Provide the [x, y] coordinate of the cell's center where the given text is located.  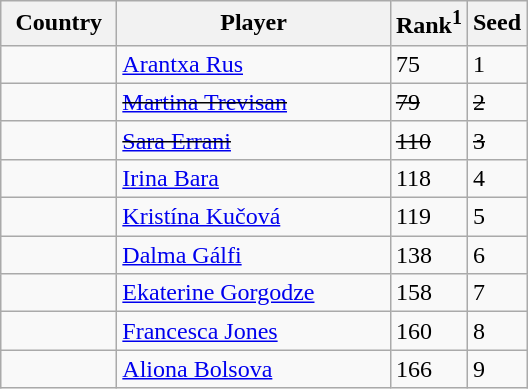
118 [428, 178]
Francesca Jones [254, 331]
158 [428, 293]
Martina Trevisan [254, 102]
138 [428, 255]
75 [428, 64]
Seed [496, 24]
Dalma Gálfi [254, 255]
166 [428, 369]
Ekaterine Gorgodze [254, 293]
7 [496, 293]
9 [496, 369]
3 [496, 140]
Aliona Bolsova [254, 369]
79 [428, 102]
160 [428, 331]
Sara Errani [254, 140]
110 [428, 140]
119 [428, 217]
4 [496, 178]
Rank1 [428, 24]
6 [496, 255]
Kristína Kučová [254, 217]
2 [496, 102]
1 [496, 64]
Country [59, 24]
Player [254, 24]
8 [496, 331]
5 [496, 217]
Irina Bara [254, 178]
Arantxa Rus [254, 64]
